Search for the cell housing the specified text and yield its [X, Y] center coordinate. 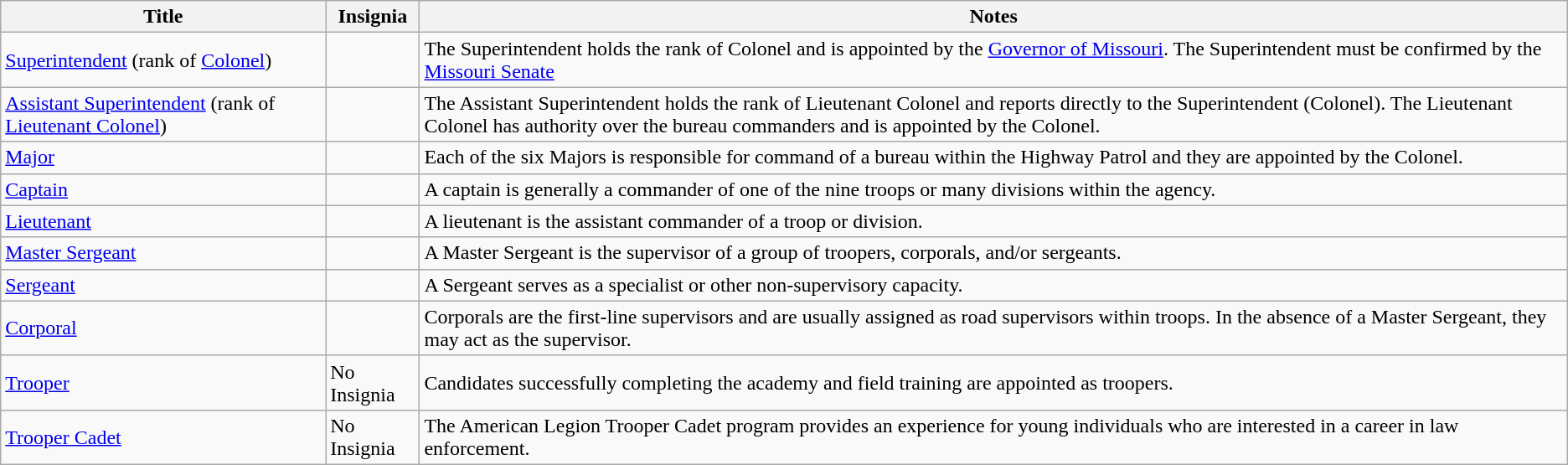
Superintendent (rank of Colonel) [163, 60]
Captain [163, 189]
Master Sergeant [163, 253]
Notes [993, 17]
Candidates successfully completing the academy and field training are appointed as troopers. [993, 382]
Title [163, 17]
Assistant Superintendent (rank of Lieutenant Colonel) [163, 114]
Sergeant [163, 285]
Trooper Cadet [163, 437]
Trooper [163, 382]
Corporal [163, 328]
Insignia [373, 17]
A Sergeant serves as a specialist or other non-supervisory capacity. [993, 285]
Each of the six Majors is responsible for command of a bureau within the Highway Patrol and they are appointed by the Colonel. [993, 158]
A lieutenant is the assistant commander of a troop or division. [993, 221]
A Master Sergeant is the supervisor of a group of troopers, corporals, and/or sergeants. [993, 253]
Lieutenant [163, 221]
Major [163, 158]
The American Legion Trooper Cadet program provides an experience for young individuals who are interested in a career in law enforcement. [993, 437]
A captain is generally a commander of one of the nine troops or many divisions within the agency. [993, 189]
